Identify which cell holds the provided text, then report its (X, Y) central coordinate. 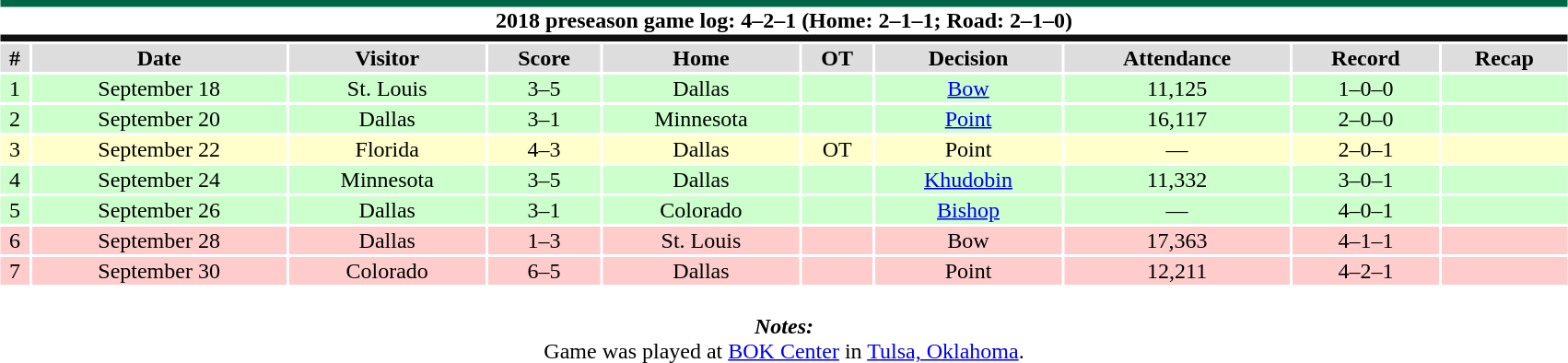
4 (15, 180)
Visitor (387, 58)
4–1–1 (1365, 240)
1 (15, 88)
7 (15, 271)
1–3 (544, 240)
Florida (387, 149)
Bishop (968, 210)
4–2–1 (1365, 271)
2018 preseason game log: 4–2–1 (Home: 2–1–1; Road: 2–1–0) (784, 20)
3–0–1 (1365, 180)
5 (15, 210)
11,125 (1177, 88)
16,117 (1177, 119)
2 (15, 119)
September 18 (158, 88)
Record (1365, 58)
# (15, 58)
Recap (1505, 58)
September 26 (158, 210)
September 20 (158, 119)
17,363 (1177, 240)
Decision (968, 58)
September 28 (158, 240)
September 30 (158, 271)
Attendance (1177, 58)
6–5 (544, 271)
September 22 (158, 149)
Score (544, 58)
Khudobin (968, 180)
3 (15, 149)
6 (15, 240)
12,211 (1177, 271)
Home (702, 58)
2–0–0 (1365, 119)
1–0–0 (1365, 88)
September 24 (158, 180)
4–3 (544, 149)
2–0–1 (1365, 149)
4–0–1 (1365, 210)
Date (158, 58)
11,332 (1177, 180)
